Return (x, y) of the center of cell containing provided text 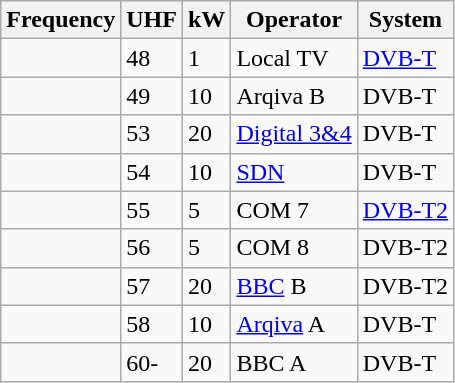
BBC B (294, 286)
53 (152, 134)
Arqiva B (294, 96)
Arqiva A (294, 324)
BBC A (294, 362)
57 (152, 286)
Digital 3&4 (294, 134)
56 (152, 248)
COM 7 (294, 210)
49 (152, 96)
SDN (294, 172)
60- (152, 362)
Frequency (61, 20)
1 (206, 58)
System (405, 20)
58 (152, 324)
55 (152, 210)
kW (206, 20)
54 (152, 172)
UHF (152, 20)
Local TV (294, 58)
48 (152, 58)
Operator (294, 20)
COM 8 (294, 248)
